Scan for the cell matching the given text and deliver its (X, Y) coordinate at center. 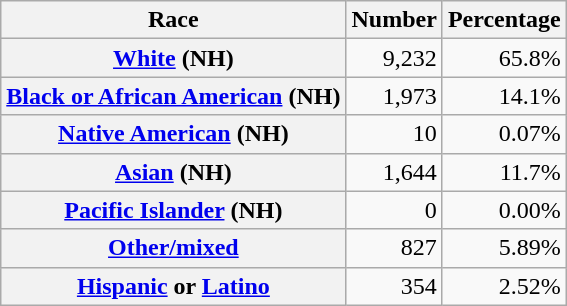
11.7% (504, 172)
9,232 (394, 58)
14.1% (504, 96)
Other/mixed (174, 248)
2.52% (504, 286)
827 (394, 248)
Hispanic or Latino (174, 286)
Race (174, 20)
Number (394, 20)
Native American (NH) (174, 134)
White (NH) (174, 58)
1,973 (394, 96)
0.07% (504, 134)
Pacific Islander (NH) (174, 210)
10 (394, 134)
65.8% (504, 58)
Percentage (504, 20)
1,644 (394, 172)
Black or African American (NH) (174, 96)
0.00% (504, 210)
Asian (NH) (174, 172)
5.89% (504, 248)
354 (394, 286)
0 (394, 210)
